Search for the cell housing the specified text and yield its [x, y] center coordinate. 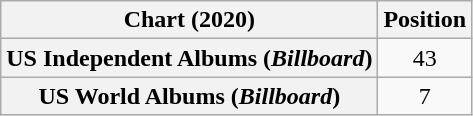
Chart (2020) [190, 20]
43 [425, 58]
US Independent Albums (Billboard) [190, 58]
Position [425, 20]
7 [425, 96]
US World Albums (Billboard) [190, 96]
